Pinpoint the cell where the given text exists, returning its [X, Y] midpoint coordinate. 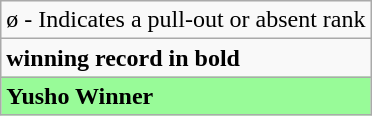
ø - Indicates a pull-out or absent rank [186, 20]
Yusho Winner [186, 96]
winning record in bold [186, 58]
